Scan for the cell matching the given text and deliver its [x, y] coordinate at center. 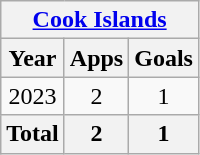
Total [33, 134]
Cook Islands [100, 20]
2023 [33, 96]
Apps [96, 58]
Year [33, 58]
Goals [164, 58]
